Extract the [X, Y] coordinate from the center of the cell holding the provided text.  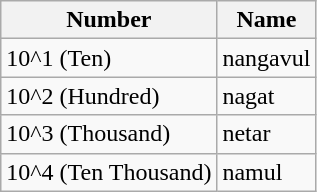
10^3 (Thousand) [109, 134]
10^1 (Ten) [109, 58]
netar [266, 134]
10^4 (Ten Thousand) [109, 172]
Name [266, 20]
nangavul [266, 58]
Number [109, 20]
10^2 (Hundred) [109, 96]
nagat [266, 96]
namul [266, 172]
